Identify which cell holds the provided text, then report its [x, y] central coordinate. 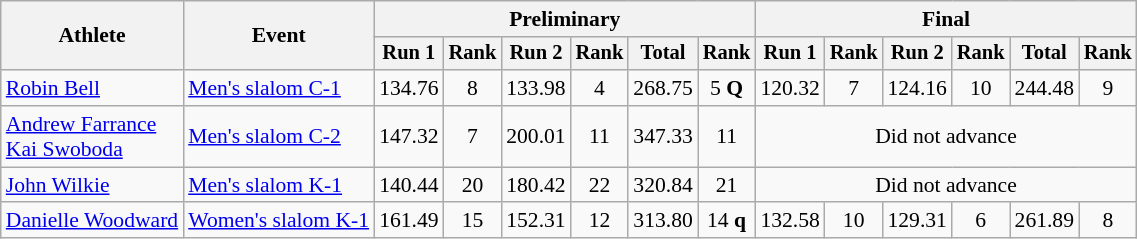
180.42 [536, 185]
12 [600, 221]
22 [600, 185]
129.31 [916, 221]
9 [1108, 88]
20 [473, 185]
Men's slalom K-1 [278, 185]
200.01 [536, 136]
4 [600, 88]
147.32 [408, 136]
268.75 [662, 88]
Men's slalom C-2 [278, 136]
120.32 [790, 88]
Athlete [92, 36]
15 [473, 221]
244.48 [1044, 88]
Women's slalom K-1 [278, 221]
261.89 [1044, 221]
140.44 [408, 185]
6 [981, 221]
Event [278, 36]
Final [946, 19]
134.76 [408, 88]
124.16 [916, 88]
Men's slalom C-1 [278, 88]
Preliminary [564, 19]
132.58 [790, 221]
133.98 [536, 88]
152.31 [536, 221]
5 Q [727, 88]
John Wilkie [92, 185]
313.80 [662, 221]
161.49 [408, 221]
21 [727, 185]
Andrew Farrance Kai Swoboda [92, 136]
320.84 [662, 185]
Danielle Woodward [92, 221]
14 q [727, 221]
347.33 [662, 136]
Robin Bell [92, 88]
